Determine the [x, y] coordinate at the center of the cell enclosing the given text.  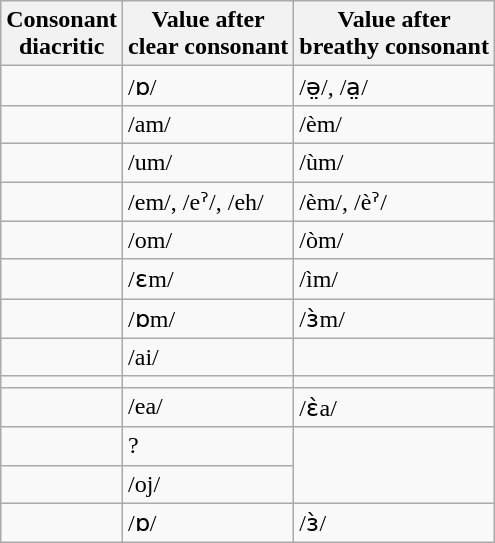
/ìm/ [394, 279]
Consonant diacritic [62, 34]
/èm/ [394, 124]
/ɛm/ [208, 279]
/ɛ̀a/ [394, 407]
/èm/, /èˀ/ [394, 202]
/oj/ [208, 484]
/om/ [208, 240]
/um/ [208, 162]
/òm/ [394, 240]
/ai/ [208, 357]
Value after breathy consonant [394, 34]
/ɜ̀/ [394, 523]
/ə̤/, /a̤/ [394, 86]
Value after clear consonant [208, 34]
/ɜ̀m/ [394, 319]
/ea/ [208, 407]
/am/ [208, 124]
/em/, /eˀ/, /eh/ [208, 202]
/ùm/ [394, 162]
/ɒm/ [208, 319]
? [208, 446]
